Locate the cell with the specified text and output its [x, y] center coordinate. 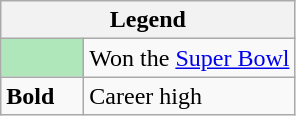
Bold [42, 96]
Legend [148, 20]
Won the Super Bowl [190, 58]
Career high [190, 96]
